Output the [x, y] coordinate of the center of the cell containing the given text.  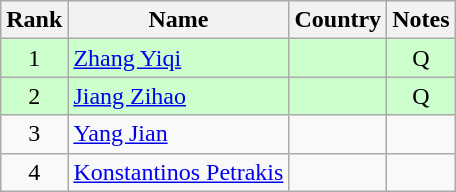
1 [34, 58]
Name [178, 20]
3 [34, 134]
4 [34, 172]
Rank [34, 20]
Notes [421, 20]
Country [338, 20]
Konstantinos Petrakis [178, 172]
2 [34, 96]
Yang Jian [178, 134]
Zhang Yiqi [178, 58]
Jiang Zihao [178, 96]
